Locate the cell with the specified text and output its (X, Y) center coordinate. 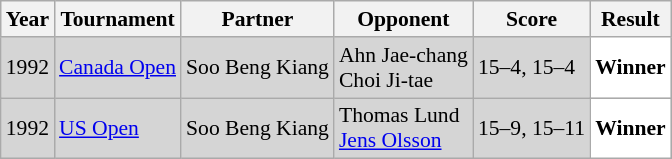
15–4, 15–4 (532, 68)
Opponent (404, 19)
Thomas Lund Jens Olsson (404, 128)
Score (532, 19)
Canada Open (118, 68)
US Open (118, 128)
Partner (258, 19)
15–9, 15–11 (532, 128)
Ahn Jae-chang Choi Ji-tae (404, 68)
Tournament (118, 19)
Year (28, 19)
Result (630, 19)
